Extract the (x, y) coordinate from the center of the cell holding the provided text.  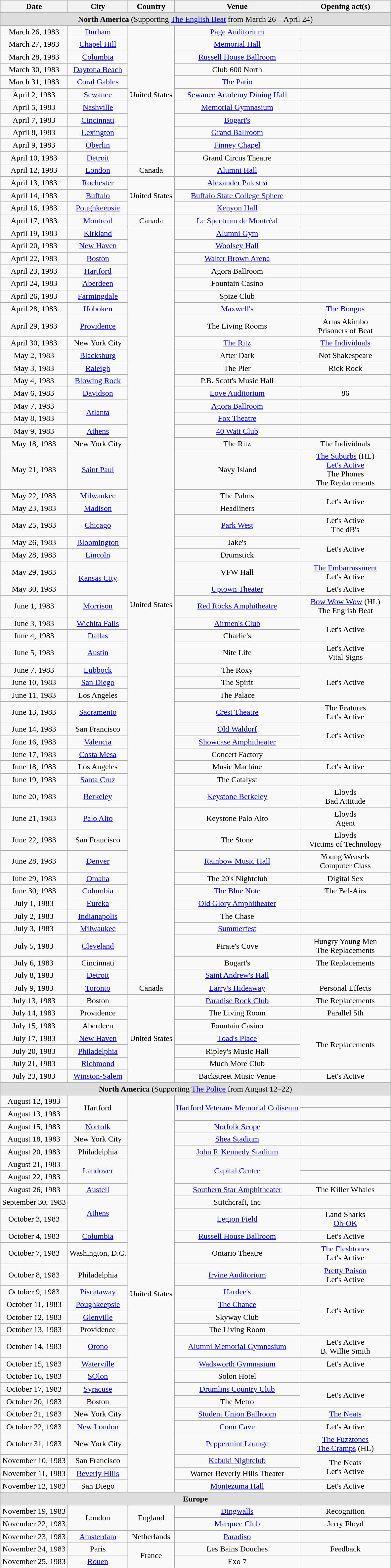
April 30, 1983 (34, 343)
Alexander Palestra (238, 183)
May 21, 1983 (34, 470)
Stitchcraft, Inc (238, 1202)
Lloyds Agent (345, 818)
The Embarrassment Let's Active (345, 572)
Grand Circus Theatre (238, 158)
October 31, 1983 (34, 1444)
Old Glory Amphitheater (238, 904)
May 28, 1983 (34, 555)
May 29, 1983 (34, 572)
Finney Chapel (238, 145)
Landover (98, 1171)
July 8, 1983 (34, 975)
Orono (98, 1347)
August 22, 1983 (34, 1177)
August 15, 1983 (34, 1127)
June 30, 1983 (34, 891)
Austin (98, 653)
July 13, 1983 (34, 1001)
Coral Gables (98, 82)
Pirate's Cove (238, 946)
New London (98, 1427)
August 18, 1983 (34, 1139)
June 3, 1983 (34, 623)
The Stone (238, 840)
After Dark (238, 355)
Syracuse (98, 1389)
The Bongos (345, 309)
July 2, 1983 (34, 916)
Toronto (98, 988)
Europe (195, 1499)
Farmingdale (98, 296)
Sacramento (98, 712)
Wichita Falls (98, 623)
November 19, 1983 (34, 1511)
October 14, 1983 (34, 1347)
Opening act(s) (345, 7)
The Suburbs (HL)Let's Active The Phones The Replacements (345, 470)
Blacksburg (98, 355)
October 17, 1983 (34, 1389)
Winston-Salem (98, 1076)
Cleveland (98, 946)
Old Waldorf (238, 729)
Love Auditorium (238, 393)
Southern Star Amphitheater (238, 1189)
The Chase (238, 916)
Young Weasels Computer Class (345, 861)
Raleigh (98, 368)
July 15, 1983 (34, 1026)
Spize Club (238, 296)
The Roxy (238, 670)
May 6, 1983 (34, 393)
Much More Club (238, 1063)
City (98, 7)
Summerfest (238, 929)
Alumni Gym (238, 233)
Paradise Rock Club (238, 1001)
The Neats Let's Active (345, 1467)
August 21, 1983 (34, 1164)
Indianapolis (98, 916)
October 15, 1983 (34, 1364)
Atlanta (98, 412)
Costa Mesa (98, 754)
Dingwalls (238, 1511)
Warner Beverly Hills Theater (238, 1473)
Parallel 5th (345, 1013)
November 25, 1983 (34, 1562)
Le Spectrum de Montréal (238, 221)
April 12, 1983 (34, 170)
Saint Andrew's Hall (238, 975)
June 20, 1983 (34, 797)
Hungry Young Men The Replacements (345, 946)
Pretty Poison Let's Active (345, 1275)
June 10, 1983 (34, 683)
May 30, 1983 (34, 589)
Memorial Gymnasium (238, 107)
March 26, 1983 (34, 32)
Davidson (98, 393)
Park West (238, 525)
Keystone Palo Alto (238, 818)
Piscataway (98, 1292)
Backstreet Music Venue (238, 1076)
The Neats (345, 1414)
Paris (98, 1549)
October 20, 1983 (34, 1402)
Waterville (98, 1364)
Arms Akimbo Prisoners of Beat (345, 326)
July 14, 1983 (34, 1013)
May 4, 1983 (34, 381)
The Palace (238, 695)
Rainbow Music Hall (238, 861)
Student Union Ballroom (238, 1414)
Bow Wow Wow (HL)The English Beat (345, 606)
Concert Factory (238, 754)
July 9, 1983 (34, 988)
Lubbock (98, 670)
Let's Active B. Willie Smith (345, 1347)
Club 600 North (238, 69)
England (151, 1517)
Alumni Memorial Gymnasium (238, 1347)
Madison (98, 508)
April 28, 1983 (34, 309)
Chapel Hill (98, 44)
The Patio (238, 82)
North America (Supporting The English Beat from March 26 – April 24) (195, 19)
June 11, 1983 (34, 695)
April 16, 1983 (34, 208)
November 10, 1983 (34, 1461)
May 23, 1983 (34, 508)
Washington, D.C. (98, 1253)
Oberlin (98, 145)
Montezuma Hall (238, 1486)
Showcase Amphitheater (238, 742)
April 26, 1983 (34, 296)
May 2, 1983 (34, 355)
The Killer Whales (345, 1189)
Recognition (345, 1511)
May 22, 1983 (34, 496)
March 28, 1983 (34, 57)
Fox Theatre (238, 419)
Eureka (98, 904)
Walter Brown Arena (238, 258)
Kenyon Hall (238, 208)
Sewanee (98, 95)
Page Auditorium (238, 32)
Ripley's Music Hall (238, 1051)
October 4, 1983 (34, 1236)
The Catalyst (238, 780)
June 16, 1983 (34, 742)
Headliners (238, 508)
Shea Stadium (238, 1139)
October 16, 1983 (34, 1376)
Austell (98, 1189)
Music Machine (238, 767)
Let's Active Vital Signs (345, 653)
June 19, 1983 (34, 780)
Richmond (98, 1063)
Jerry Floyd (345, 1524)
October 22, 1983 (34, 1427)
August 13, 1983 (34, 1114)
July 21, 1983 (34, 1063)
The Features Let's Active (345, 712)
Conn Cave (238, 1427)
October 3, 1983 (34, 1219)
Navy Island (238, 470)
The Blue Note (238, 891)
October 21, 1983 (34, 1414)
Kansas City (98, 578)
Norfolk (98, 1127)
The Pier (238, 368)
Amsterdam (98, 1536)
Nashville (98, 107)
June 4, 1983 (34, 636)
June 7, 1983 (34, 670)
June 14, 1983 (34, 729)
Irvine Auditorium (238, 1275)
Digital Sex (345, 878)
VFW Hall (238, 572)
June 22, 1983 (34, 840)
July 23, 1983 (34, 1076)
Rouen (98, 1562)
November 12, 1983 (34, 1486)
Kabuki Nightclub (238, 1461)
Airmen's Club (238, 623)
Drumstick (238, 555)
Kirkland (98, 233)
April 23, 1983 (34, 271)
Buffalo State College Sphere (238, 196)
The Metro (238, 1402)
May 8, 1983 (34, 419)
P.B. Scott's Music Hall (238, 381)
April 5, 1983 (34, 107)
April 9, 1983 (34, 145)
Solon Hotel (238, 1376)
October 11, 1983 (34, 1304)
June 13, 1983 (34, 712)
June 17, 1983 (34, 754)
Toad's Place (238, 1038)
North America (Supporting The Police from August 12–22) (195, 1089)
June 5, 1983 (34, 653)
Maxwell's (238, 309)
Rochester (98, 183)
Denver (98, 861)
Not Shakespeare (345, 355)
Uptown Theater (238, 589)
Blowing Rock (98, 381)
Santa Cruz (98, 780)
September 30, 1983 (34, 1202)
Grand Ballroom (238, 132)
Beverly Hills (98, 1473)
November 22, 1983 (34, 1524)
Let's Active The dB's (345, 525)
Bloomington (98, 542)
Personal Effects (345, 988)
Marquee Club (238, 1524)
April 24, 1983 (34, 284)
The Bel-Airs (345, 891)
April 22, 1983 (34, 258)
Hoboken (98, 309)
June 28, 1983 (34, 861)
Glenville (98, 1317)
Lexington (98, 132)
Rick Rock (345, 368)
Nite Life (238, 653)
Durham (98, 32)
Les Bains Douches (238, 1549)
June 1, 1983 (34, 606)
Netherlands (151, 1536)
Keystone Berkeley (238, 797)
Morrison (98, 606)
May 18, 1983 (34, 444)
Jake's (238, 542)
April 17, 1983 (34, 221)
April 14, 1983 (34, 196)
April 19, 1983 (34, 233)
Red Rocks Amphitheatre (238, 606)
March 31, 1983 (34, 82)
Crest Theatre (238, 712)
April 8, 1983 (34, 132)
Valencia (98, 742)
The Living Rooms (238, 326)
Memorial Hall (238, 44)
Alumni Hall (238, 170)
May 25, 1983 (34, 525)
October 12, 1983 (34, 1317)
Legion Field (238, 1219)
Berkeley (98, 797)
Paradiso (238, 1536)
July 20, 1983 (34, 1051)
August 12, 1983 (34, 1101)
June 29, 1983 (34, 878)
Venue (238, 7)
Wadsworth Gymnasium (238, 1364)
March 30, 1983 (34, 69)
Buffalo (98, 196)
April 10, 1983 (34, 158)
40 Watt Club (238, 431)
Norfolk Scope (238, 1127)
July 3, 1983 (34, 929)
Dallas (98, 636)
May 3, 1983 (34, 368)
Land Sharks Oh-OK (345, 1219)
Chicago (98, 525)
Skyway Club (238, 1317)
November 11, 1983 (34, 1473)
Feedback (345, 1549)
Lloyds Bad Attitude (345, 797)
August 20, 1983 (34, 1152)
Larry's Hideaway (238, 988)
Hartford Veterans Memorial Coliseum (238, 1108)
November 24, 1983 (34, 1549)
July 5, 1983 (34, 946)
Saint Paul (98, 470)
August 26, 1983 (34, 1189)
Drumlins Country Club (238, 1389)
Ontario Theatre (238, 1253)
Lincoln (98, 555)
Country (151, 7)
Exo 7 (238, 1562)
The Fuzztones The Cramps (HL) (345, 1444)
May 7, 1983 (34, 406)
October 7, 1983 (34, 1253)
July 17, 1983 (34, 1038)
Capital Centre (238, 1171)
The Palms (238, 496)
John F. Kennedy Stadium (238, 1152)
Omaha (98, 878)
April 7, 1983 (34, 120)
April 20, 1983 (34, 246)
April 13, 1983 (34, 183)
Peppermint Lounge (238, 1444)
October 9, 1983 (34, 1292)
The Spirit (238, 683)
November 23, 1983 (34, 1536)
The Chance (238, 1304)
June 18, 1983 (34, 767)
April 29, 1983 (34, 326)
France (151, 1555)
Hardee's (238, 1292)
March 27, 1983 (34, 44)
Palo Alto (98, 818)
May 9, 1983 (34, 431)
Daytona Beach (98, 69)
May 26, 1983 (34, 542)
October 8, 1983 (34, 1275)
Lloyds Victims of Technology (345, 840)
SOlon (98, 1376)
Date (34, 7)
86 (345, 393)
Sewanee Academy Dining Hall (238, 95)
April 2, 1983 (34, 95)
Woolsey Hall (238, 246)
October 13, 1983 (34, 1330)
July 1, 1983 (34, 904)
The 20's Nightclub (238, 878)
July 6, 1983 (34, 963)
Montreal (98, 221)
Charlie's (238, 636)
The Fleshtones Let's Active (345, 1253)
June 21, 1983 (34, 818)
